Determine the (X, Y) coordinate at the center of the cell enclosing the given text.  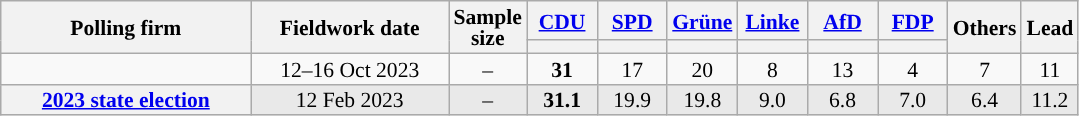
11.2 (1050, 100)
6.4 (985, 100)
8 (772, 68)
12 Feb 2023 (350, 100)
Polling firm (126, 27)
12–16 Oct 2023 (350, 68)
19.9 (632, 100)
Others (985, 27)
AfD (842, 20)
20 (702, 68)
7 (985, 68)
9.0 (772, 100)
11 (1050, 68)
13 (842, 68)
31.1 (562, 100)
17 (632, 68)
7.0 (913, 100)
6.8 (842, 100)
Fieldwork date (350, 27)
FDP (913, 20)
Samplesize (487, 27)
Linke (772, 20)
CDU (562, 20)
2023 state election (126, 100)
31 (562, 68)
4 (913, 68)
Grüne (702, 20)
SPD (632, 20)
Lead (1050, 27)
19.8 (702, 100)
